Search for the cell housing the specified text and yield its (x, y) center coordinate. 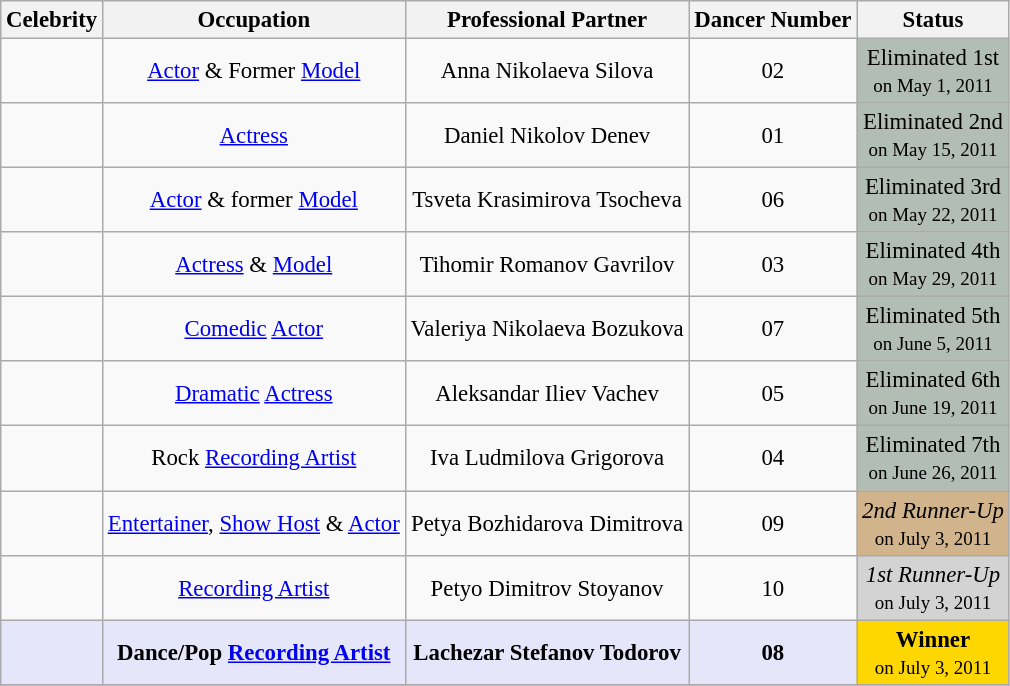
Actor & Former Model (254, 72)
Entertainer, Show Host & Actor (254, 524)
Actress & Model (254, 264)
Eliminated 4thon May 29, 2011 (934, 264)
Eliminated 2ndon May 15, 2011 (934, 136)
Comedic Actor (254, 330)
08 (773, 652)
Anna Nikolaeva Silova (547, 72)
Recording Artist (254, 588)
Petya Bozhidarova Dimitrova (547, 524)
Tsveta Krasimirova Tsocheva (547, 200)
Winneron July 3, 2011 (934, 652)
Petyo Dimitrov Stoyanov (547, 588)
Daniel Nikolov Denev (547, 136)
Eliminated 7thon June 26, 2011 (934, 458)
Eliminated 3rdon May 22, 2011 (934, 200)
Lachezar Stefanov Todorov (547, 652)
06 (773, 200)
09 (773, 524)
Eliminated 6thon June 19, 2011 (934, 394)
Tihomir Romanov Gavrilov (547, 264)
1st Runner-Upon July 3, 2011 (934, 588)
01 (773, 136)
Eliminated 1ston May 1, 2011 (934, 72)
Aleksandar Iliev Vachev (547, 394)
Iva Ludmilova Grigorova (547, 458)
02 (773, 72)
Dancer Number (773, 20)
03 (773, 264)
10 (773, 588)
04 (773, 458)
Status (934, 20)
Dramatic Actress (254, 394)
2nd Runner-Upon July 3, 2011 (934, 524)
Professional Partner (547, 20)
07 (773, 330)
Occupation (254, 20)
05 (773, 394)
Eliminated 5thon June 5, 2011 (934, 330)
Dance/Pop Recording Artist (254, 652)
Rock Recording Artist (254, 458)
Actor & former Model (254, 200)
Celebrity (52, 20)
Actress (254, 136)
Valeriya Nikolaeva Bozukova (547, 330)
